Return the (X, Y) coordinate for the center point of the cell that contains the specified text.  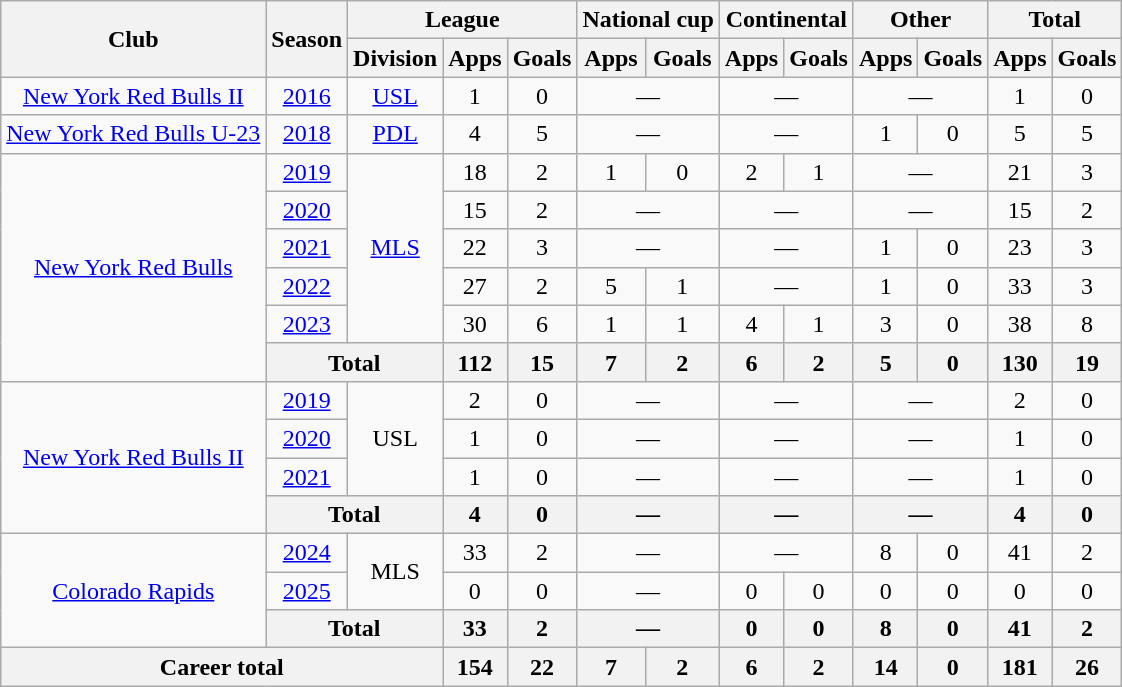
PDL (396, 134)
27 (475, 286)
30 (475, 324)
2022 (307, 286)
National cup (648, 20)
26 (1087, 667)
21 (1020, 172)
Colorado Rapids (134, 591)
Other (920, 20)
New York Red Bulls U-23 (134, 134)
2023 (307, 324)
19 (1087, 362)
2025 (307, 591)
38 (1020, 324)
181 (1020, 667)
League (462, 20)
Career total (222, 667)
Division (396, 58)
154 (475, 667)
130 (1020, 362)
New York Red Bulls (134, 267)
18 (475, 172)
23 (1020, 248)
2018 (307, 134)
Continental (786, 20)
Season (307, 39)
112 (475, 362)
2024 (307, 553)
14 (885, 667)
Club (134, 39)
2016 (307, 96)
